Provide the [X, Y] coordinate of the cell's center where the given text is located.  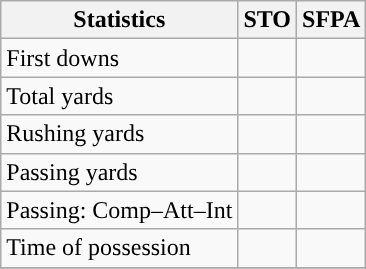
Total yards [120, 96]
SFPA [332, 20]
Statistics [120, 20]
Passing yards [120, 172]
Time of possession [120, 248]
Passing: Comp–Att–Int [120, 210]
Rushing yards [120, 134]
First downs [120, 58]
STO [268, 20]
